For the text-containing cell, return its midpoint in (x, y) coordinate format. 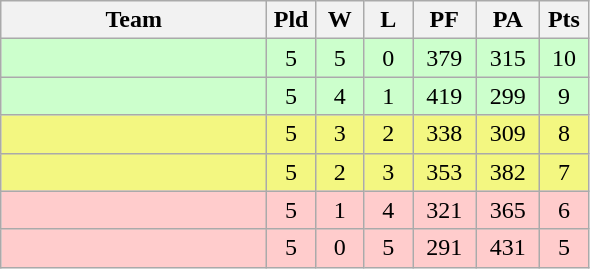
382 (508, 172)
Team (134, 20)
8 (564, 134)
338 (444, 134)
431 (508, 248)
299 (508, 96)
321 (444, 210)
9 (564, 96)
353 (444, 172)
379 (444, 58)
Pld (292, 20)
L (388, 20)
PA (508, 20)
W (340, 20)
309 (508, 134)
291 (444, 248)
Pts (564, 20)
365 (508, 210)
6 (564, 210)
7 (564, 172)
PF (444, 20)
10 (564, 58)
419 (444, 96)
315 (508, 58)
